Scan for the cell matching the given text and deliver its (x, y) coordinate at center. 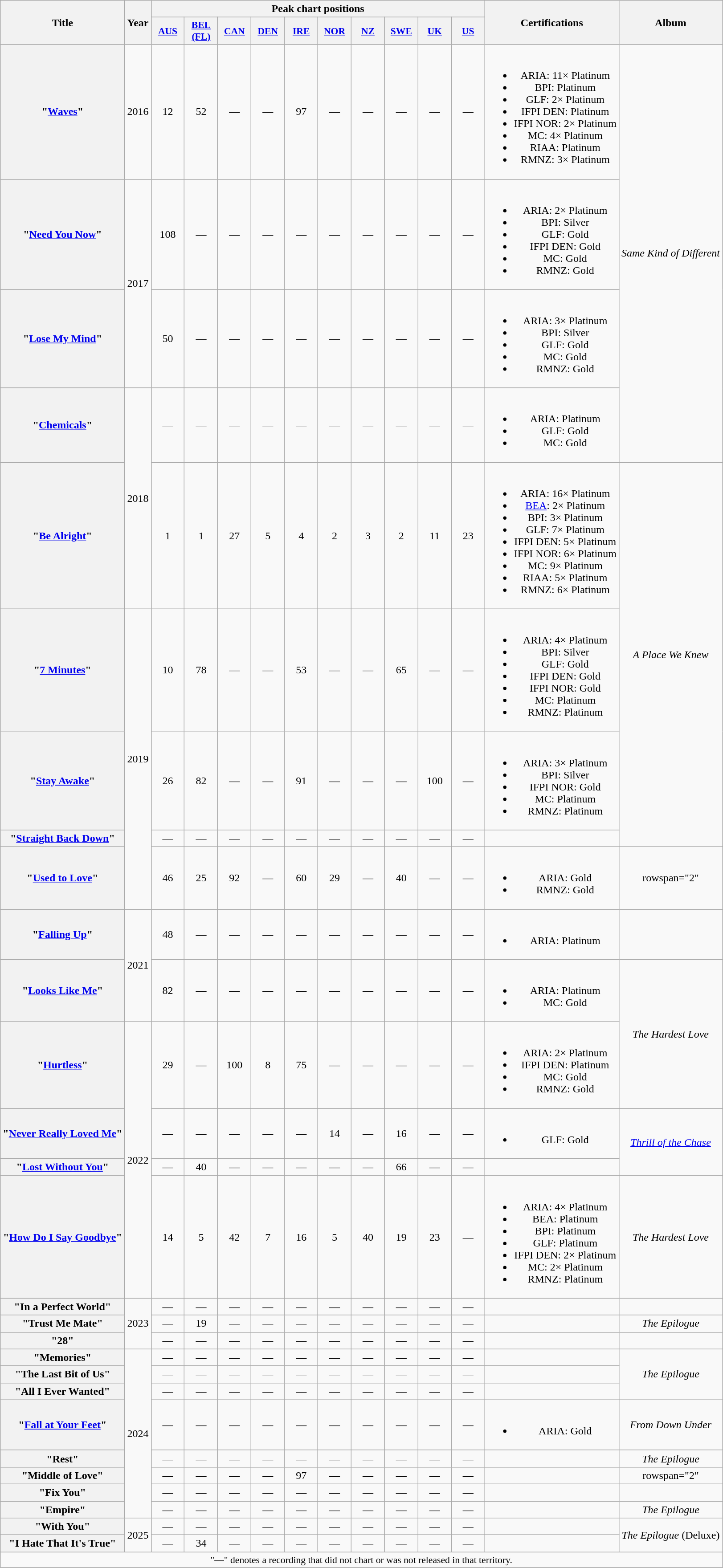
NZ (368, 31)
34 (201, 1544)
Same Kind of Different (670, 253)
US (468, 31)
26 (167, 780)
2019 (138, 759)
2022 (138, 1160)
ARIA: 2× PlatinumBPI: SilverGLF: GoldIFPI DEN: GoldMC: GoldRMNZ: Gold (551, 234)
"Fall at Your Feet" (62, 1425)
"Middle of Love" (62, 1475)
GLF: Gold (551, 1134)
2025 (138, 1535)
48 (167, 934)
ARIA: 4× PlatinumBPI: SilverGLF: GoldIFPI DEN: GoldIFPI NOR: GoldMC: PlatinumRMNZ: Platinum (551, 670)
AUS (167, 31)
"Used to Love" (62, 878)
25 (201, 878)
DEN (268, 31)
"How Do I Say Goodbye" (62, 1237)
"I Hate That It's True" (62, 1544)
"Be Alright" (62, 535)
"Looks Like Me" (62, 991)
3 (368, 535)
From Down Under (670, 1425)
7 (268, 1237)
46 (167, 878)
The Epilogue (Deluxe) (670, 1535)
65 (401, 670)
"Lose My Mind" (62, 338)
Peak chart positions (318, 9)
Title (62, 22)
52 (201, 112)
"Trust Me Mate" (62, 1324)
ARIA: 11× PlatinumBPI: PlatinumGLF: 2× PlatinumIFPI DEN: PlatinumIFPI NOR: 2× PlatinumMC: 4× PlatinumRIAA: PlatinumRMNZ: 3× Platinum (551, 112)
"Falling Up" (62, 934)
2024 (138, 1434)
UK (435, 31)
ARIA: GoldRMNZ: Gold (551, 878)
42 (234, 1237)
ARIA: 2× PlatinumIFPI DEN: PlatinumMC: GoldRMNZ: Gold (551, 1065)
ARIA: PlatinumGLF: GoldMC: Gold (551, 425)
8 (268, 1065)
"Hurtless" (62, 1065)
4 (301, 535)
11 (435, 535)
12 (167, 112)
2017 (138, 283)
2023 (138, 1324)
Thrill of the Chase (670, 1142)
108 (167, 234)
ARIA: Gold (551, 1425)
"Never Really Loved Me" (62, 1134)
"Lost Without You" (62, 1167)
2016 (138, 112)
IRE (301, 31)
CAN (234, 31)
2018 (138, 498)
66 (401, 1167)
Year (138, 22)
"Stay Awake" (62, 780)
"Rest" (62, 1458)
78 (201, 670)
"In a Perfect World" (62, 1307)
75 (301, 1065)
60 (301, 878)
"Chemicals" (62, 425)
ARIA: PlatinumMC: Gold (551, 991)
ARIA: 3× PlatinumBPI: SilverGLF: GoldMC: GoldRMNZ: Gold (551, 338)
SWE (401, 31)
ARIA: 4× PlatinumBEA: PlatinumBPI: PlatinumGLF: PlatinumIFPI DEN: 2× PlatinumMC: 2× PlatinumRMNZ: Platinum (551, 1237)
"Waves" (62, 112)
"7 Minutes" (62, 670)
Album (670, 22)
"With You" (62, 1527)
"Need You Now" (62, 234)
"28" (62, 1340)
A Place We Knew (670, 655)
"Fix You" (62, 1492)
ARIA: Platinum (551, 934)
2021 (138, 965)
91 (301, 780)
"The Last Bit of Us" (62, 1374)
"Straight Back Down" (62, 838)
50 (167, 338)
BEL(FL) (201, 31)
53 (301, 670)
"Empire" (62, 1509)
NOR (335, 31)
"Memories" (62, 1357)
"—" denotes a recording that did not chart or was not released in that territory. (362, 1560)
10 (167, 670)
92 (234, 878)
"All I Ever Wanted" (62, 1391)
ARIA: 3× PlatinumBPI: SilverIFPI NOR: GoldMC: PlatinumRMNZ: Platinum (551, 780)
Certifications (551, 22)
27 (234, 535)
